Detect which cell encompasses the target text, then output its [x, y] center coordinate. 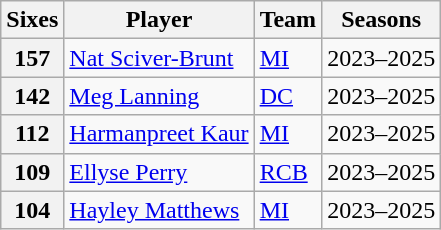
157 [32, 58]
142 [32, 96]
Harmanpreet Kaur [159, 134]
109 [32, 172]
Meg Lanning [159, 96]
Seasons [382, 20]
Hayley Matthews [159, 210]
112 [32, 134]
Team [288, 20]
Ellyse Perry [159, 172]
104 [32, 210]
DC [288, 96]
Sixes [32, 20]
RCB [288, 172]
Nat Sciver-Brunt [159, 58]
Player [159, 20]
